Return (x, y) of the center of cell containing provided text 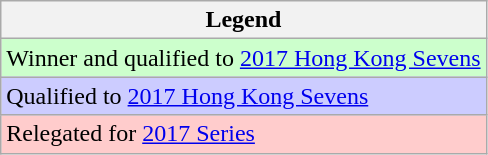
Relegated for 2017 Series (244, 134)
Qualified to 2017 Hong Kong Sevens (244, 96)
Legend (244, 20)
Winner and qualified to 2017 Hong Kong Sevens (244, 58)
